Output the (x, y) coordinate of the center of the cell containing the given text.  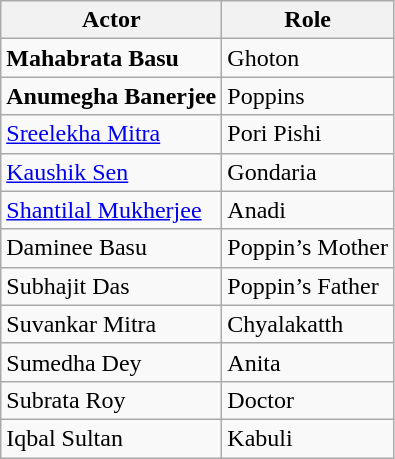
Poppin’s Mother (308, 248)
Anumegha Banerjee (112, 96)
Anadi (308, 210)
Subhajit Das (112, 286)
Iqbal Sultan (112, 438)
Gondaria (308, 172)
Subrata Roy (112, 400)
Suvankar Mitra (112, 324)
Sumedha Dey (112, 362)
Ghoton (308, 58)
Daminee Basu (112, 248)
Kaushik Sen (112, 172)
Doctor (308, 400)
Anita (308, 362)
Pori Pishi (308, 134)
Kabuli (308, 438)
Poppins (308, 96)
Mahabrata Basu (112, 58)
Sreelekha Mitra (112, 134)
Actor (112, 20)
Poppin’s Father (308, 286)
Shantilal Mukherjee (112, 210)
Chyalakatth (308, 324)
Role (308, 20)
